Return [X, Y] of the center of cell containing provided text 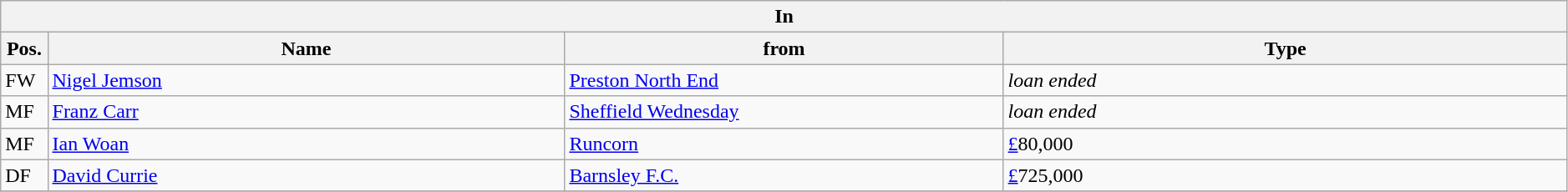
from [784, 48]
Preston North End [784, 80]
Type [1285, 48]
In [784, 17]
£725,000 [1285, 175]
Name [306, 48]
Ian Woan [306, 144]
Pos. [24, 48]
DF [24, 175]
Nigel Jemson [306, 80]
Runcorn [784, 144]
Sheffield Wednesday [784, 112]
Barnsley F.C. [784, 175]
FW [24, 80]
Franz Carr [306, 112]
£80,000 [1285, 144]
David Currie [306, 175]
